Output the (x, y) coordinate of the center of the cell containing the given text.  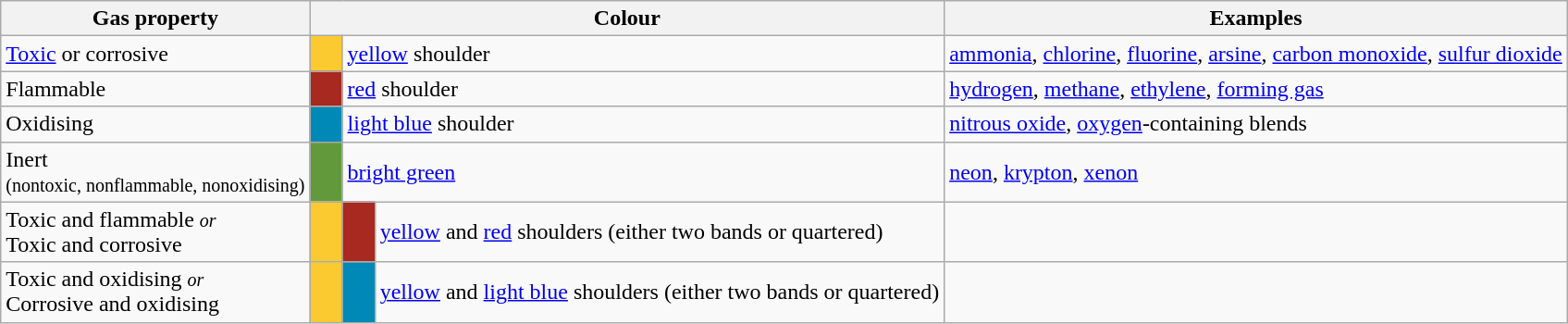
yellow and red shoulders (either two bands or quartered) (660, 231)
yellow shoulder (644, 54)
Toxic and flammable orToxic and corrosive (155, 231)
nitrous oxide, oxygen-containing blends (1256, 124)
light blue shoulder (644, 124)
Flammable (155, 89)
Inert(nontoxic, nonflammable, nonoxidising) (155, 172)
neon, krypton, xenon (1256, 172)
Toxic or corrosive (155, 54)
Oxidising (155, 124)
Colour (627, 19)
Toxic and oxidising orCorrosive and oxidising (155, 293)
Examples (1256, 19)
red shoulder (644, 89)
bright green (644, 172)
Gas property (155, 19)
hydrogen, methane, ethylene, forming gas (1256, 89)
yellow and light blue shoulders (either two bands or quartered) (660, 293)
ammonia, chlorine, fluorine, arsine, carbon monoxide, sulfur dioxide (1256, 54)
